Locate the cell with the specified text and output its [X, Y] center coordinate. 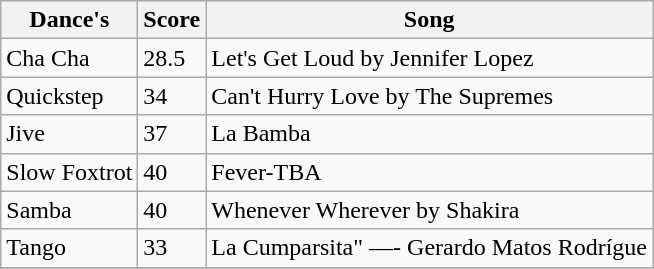
Fever-TBA [430, 172]
Slow Foxtrot [70, 172]
Cha Cha [70, 58]
Tango [70, 248]
Samba [70, 210]
Dance's [70, 20]
Can't Hurry Love by The Supremes [430, 96]
La Bamba [430, 134]
28.5 [172, 58]
Jive [70, 134]
Quickstep [70, 96]
Score [172, 20]
Whenever Wherever by Shakira [430, 210]
Let's Get Loud by Jennifer Lopez [430, 58]
La Cumparsita" —- Gerardo Matos Rodrígue [430, 248]
34 [172, 96]
33 [172, 248]
Song [430, 20]
37 [172, 134]
